From the cell containing the given text, extract its center point as (x, y) coordinate. 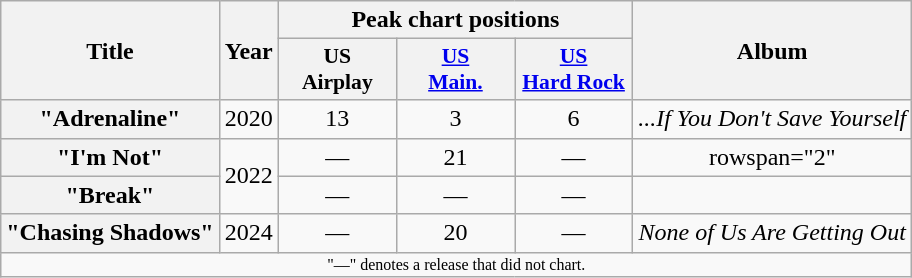
"Adrenaline" (110, 119)
USHard Rock (574, 70)
Title (110, 50)
"Chasing Shadows" (110, 233)
...If You Don't Save Yourself (772, 119)
2024 (248, 233)
13 (337, 119)
USAirplay (337, 70)
2020 (248, 119)
3 (455, 119)
"I'm Not" (110, 157)
20 (455, 233)
Year (248, 50)
USMain. (455, 70)
2022 (248, 176)
rowspan="2" (772, 157)
"—" denotes a release that did not chart. (456, 264)
6 (574, 119)
"Break" (110, 195)
Peak chart positions (455, 20)
None of Us Are Getting Out (772, 233)
21 (455, 157)
Album (772, 50)
